Search for the cell housing the specified text and yield its [x, y] center coordinate. 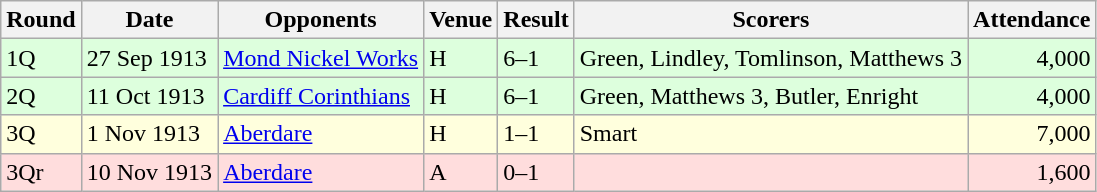
Result [536, 20]
Attendance [1032, 20]
1Q [41, 58]
11 Oct 1913 [149, 96]
Mond Nickel Works [321, 58]
Scorers [770, 20]
3Qr [41, 172]
Smart [770, 134]
1 Nov 1913 [149, 134]
Round [41, 20]
A [461, 172]
Opponents [321, 20]
Venue [461, 20]
Green, Matthews 3, Butler, Enright [770, 96]
0–1 [536, 172]
3Q [41, 134]
Date [149, 20]
1,600 [1032, 172]
10 Nov 1913 [149, 172]
27 Sep 1913 [149, 58]
Cardiff Corinthians [321, 96]
7,000 [1032, 134]
Green, Lindley, Tomlinson, Matthews 3 [770, 58]
1–1 [536, 134]
2Q [41, 96]
